Identify which cell holds the provided text, then report its [X, Y] central coordinate. 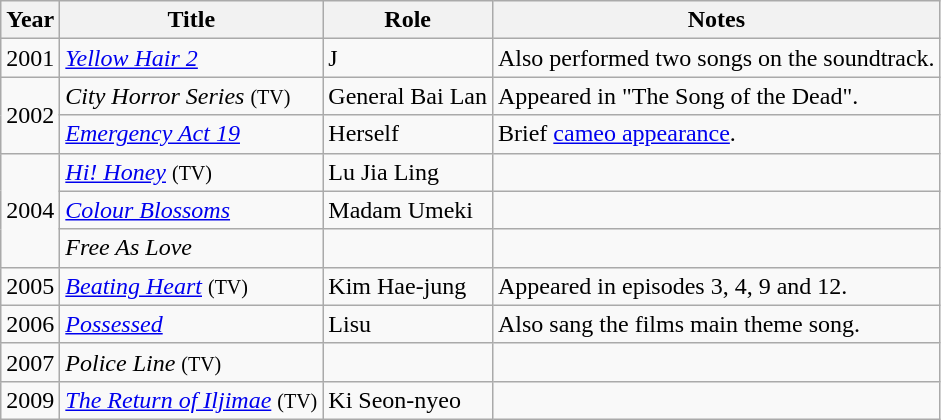
Title [192, 20]
Year [30, 20]
Beating Heart (TV) [192, 286]
2001 [30, 58]
Also performed two songs on the soundtrack. [716, 58]
2005 [30, 286]
Lisu [408, 324]
J [408, 58]
2009 [30, 400]
Also sang the films main theme song. [716, 324]
2002 [30, 115]
The Return of Iljimae (TV) [192, 400]
Appeared in episodes 3, 4, 9 and 12. [716, 286]
Ki Seon-nyeo [408, 400]
Kim Hae-jung [408, 286]
Police Line (TV) [192, 362]
Brief cameo appearance. [716, 134]
General Bai Lan [408, 96]
Possessed [192, 324]
Role [408, 20]
2007 [30, 362]
Lu Jia Ling [408, 172]
Yellow Hair 2 [192, 58]
Appeared in "The Song of the Dead". [716, 96]
Hi! Honey (TV) [192, 172]
City Horror Series (TV) [192, 96]
Herself [408, 134]
Madam Umeki [408, 210]
Notes [716, 20]
Free As Love [192, 248]
Colour Blossoms [192, 210]
2004 [30, 210]
Emergency Act 19 [192, 134]
2006 [30, 324]
